Locate the cell with the specified text and output its (x, y) center coordinate. 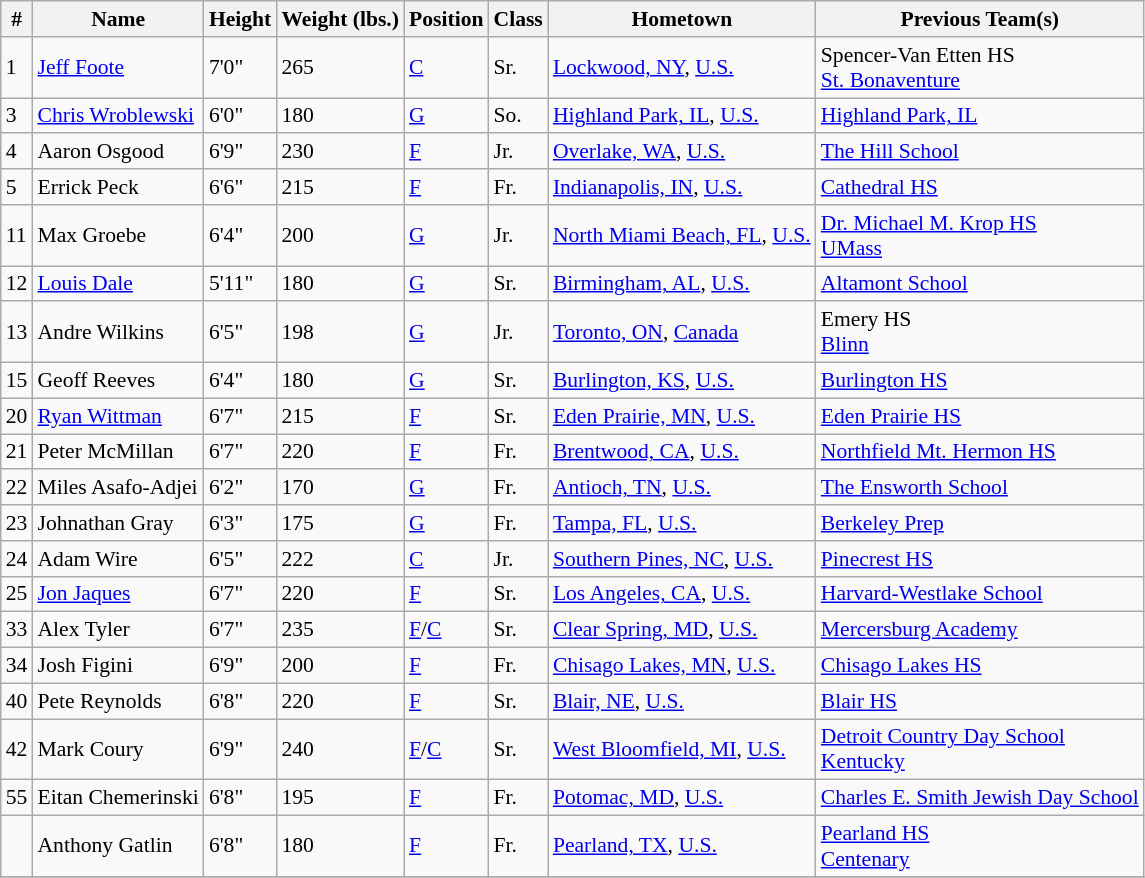
Eden Prairie HS (980, 416)
Antioch, TN, U.S. (682, 488)
230 (340, 152)
Dr. Michael M. Krop HSUMass (980, 236)
Overlake, WA, U.S. (682, 152)
1 (17, 68)
Harvard-Westlake School (980, 594)
Clear Spring, MD, U.S. (682, 630)
33 (17, 630)
Alex Tyler (118, 630)
175 (340, 523)
Chisago Lakes, MN, U.S. (682, 666)
20 (17, 416)
6'2" (240, 488)
222 (340, 559)
170 (340, 488)
Brentwood, CA, U.S. (682, 452)
6'6" (240, 187)
# (17, 19)
Indianapolis, IN, U.S. (682, 187)
6'3" (240, 523)
Height (240, 19)
Jon Jaques (118, 594)
The Ensworth School (980, 488)
Tampa, FL, U.S. (682, 523)
Burlington HS (980, 381)
Johnathan Gray (118, 523)
7'0" (240, 68)
5'11" (240, 284)
So. (518, 116)
Highland Park, IL, U.S. (682, 116)
265 (340, 68)
Los Angeles, CA, U.S. (682, 594)
Position (446, 19)
40 (17, 701)
Pete Reynolds (118, 701)
Josh Figini (118, 666)
Louis Dale (118, 284)
Pinecrest HS (980, 559)
Max Groebe (118, 236)
Potomac, MD, U.S. (682, 798)
Northfield Mt. Hermon HS (980, 452)
Eitan Chemerinski (118, 798)
24 (17, 559)
Mark Coury (118, 750)
Detroit Country Day SchoolKentucky (980, 750)
Chris Wroblewski (118, 116)
Pearland, TX, U.S. (682, 846)
Andre Wilkins (118, 332)
Blair HS (980, 701)
Spencer-Van Etten HSSt. Bonaventure (980, 68)
Burlington, KS, U.S. (682, 381)
Jeff Foote (118, 68)
3 (17, 116)
Peter McMillan (118, 452)
West Bloomfield, MI, U.S. (682, 750)
Miles Asafo-Adjei (118, 488)
Weight (lbs.) (340, 19)
5 (17, 187)
42 (17, 750)
21 (17, 452)
Class (518, 19)
Anthony Gatlin (118, 846)
Eden Prairie, MN, U.S. (682, 416)
The Hill School (980, 152)
North Miami Beach, FL, U.S. (682, 236)
Aaron Osgood (118, 152)
23 (17, 523)
Hometown (682, 19)
11 (17, 236)
195 (340, 798)
Toronto, ON, Canada (682, 332)
Errick Peck (118, 187)
25 (17, 594)
13 (17, 332)
198 (340, 332)
Altamont School (980, 284)
240 (340, 750)
Ryan Wittman (118, 416)
Name (118, 19)
6'0" (240, 116)
15 (17, 381)
Charles E. Smith Jewish Day School (980, 798)
4 (17, 152)
Chisago Lakes HS (980, 666)
Berkeley Prep (980, 523)
Geoff Reeves (118, 381)
Cathedral HS (980, 187)
Previous Team(s) (980, 19)
Adam Wire (118, 559)
Mercersburg Academy (980, 630)
Pearland HSCentenary (980, 846)
Lockwood, NY, U.S. (682, 68)
34 (17, 666)
Emery HSBlinn (980, 332)
Birmingham, AL, U.S. (682, 284)
235 (340, 630)
Highland Park, IL (980, 116)
55 (17, 798)
22 (17, 488)
12 (17, 284)
Southern Pines, NC, U.S. (682, 559)
Blair, NE, U.S. (682, 701)
